For the text-containing cell, return its midpoint in [X, Y] coordinate format. 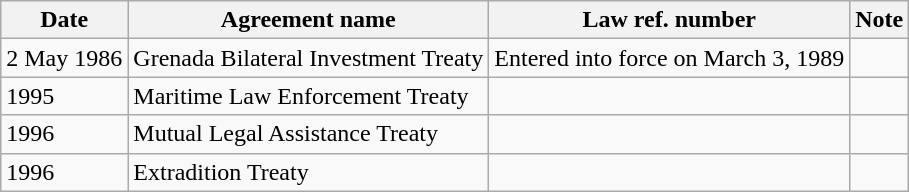
Grenada Bilateral Investment Treaty [308, 58]
2 May 1986 [64, 58]
1995 [64, 96]
Note [880, 20]
Mutual Legal Assistance Treaty [308, 134]
Agreement name [308, 20]
Date [64, 20]
Law ref. number [670, 20]
Extradition Treaty [308, 172]
Maritime Law Enforcement Treaty [308, 96]
Entered into force on March 3, 1989 [670, 58]
